Find where the given text appears and provide that cell's center as (X, Y) coordinate. 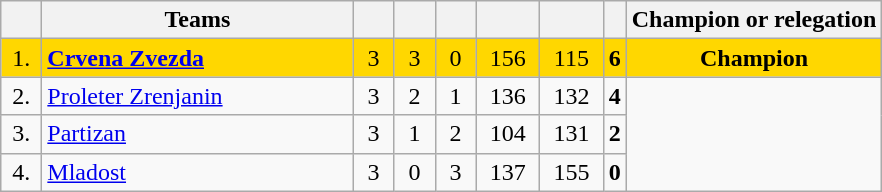
6 (614, 58)
136 (508, 96)
Champion or relegation (754, 20)
104 (508, 134)
Crvena Zvezda (198, 58)
4 (614, 96)
132 (572, 96)
4. (22, 172)
1. (22, 58)
Teams (198, 20)
137 (508, 172)
Mladost (198, 172)
3. (22, 134)
115 (572, 58)
155 (572, 172)
Proleter Zrenjanin (198, 96)
131 (572, 134)
156 (508, 58)
Partizan (198, 134)
Champion (754, 58)
2. (22, 96)
